Detect which cell encompasses the target text, then output its (X, Y) center coordinate. 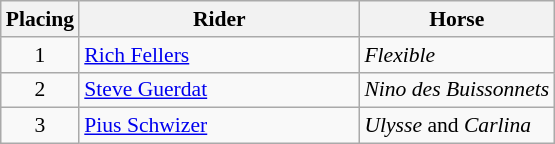
Nino des Buissonnets (456, 90)
Rider (219, 19)
Rich Fellers (219, 55)
Steve Guerdat (219, 90)
Pius Schwizer (219, 126)
Ulysse and Carlina (456, 126)
Placing (40, 19)
3 (40, 126)
Flexible (456, 55)
2 (40, 90)
1 (40, 55)
Horse (456, 19)
